For the text-containing cell, return its midpoint in (X, Y) coordinate format. 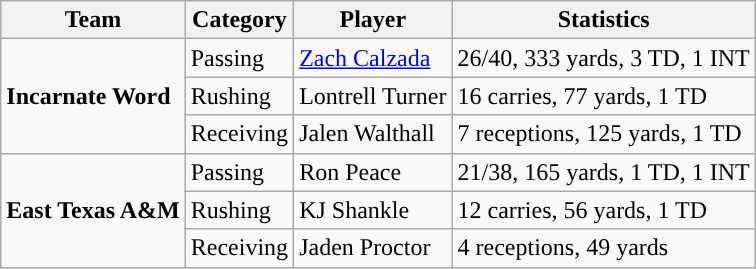
Jalen Walthall (373, 134)
4 receptions, 49 yards (604, 248)
Lontrell Turner (373, 96)
21/38, 165 yards, 1 TD, 1 INT (604, 172)
Zach Calzada (373, 58)
16 carries, 77 yards, 1 TD (604, 96)
7 receptions, 125 yards, 1 TD (604, 134)
Statistics (604, 20)
12 carries, 56 yards, 1 TD (604, 210)
Category (239, 20)
KJ Shankle (373, 210)
Incarnate Word (93, 96)
Player (373, 20)
26/40, 333 yards, 3 TD, 1 INT (604, 58)
Ron Peace (373, 172)
Team (93, 20)
East Texas A&M (93, 210)
Jaden Proctor (373, 248)
